Capture the cell that displays the provided text and extract its [x, y] central coordinate. 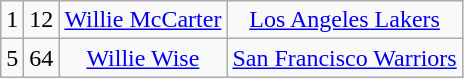
1 [12, 20]
12 [42, 20]
San Francisco Warriors [344, 58]
5 [12, 58]
Willie McCarter [143, 20]
Los Angeles Lakers [344, 20]
64 [42, 58]
Willie Wise [143, 58]
